From the cell containing the given text, extract its center point as (x, y) coordinate. 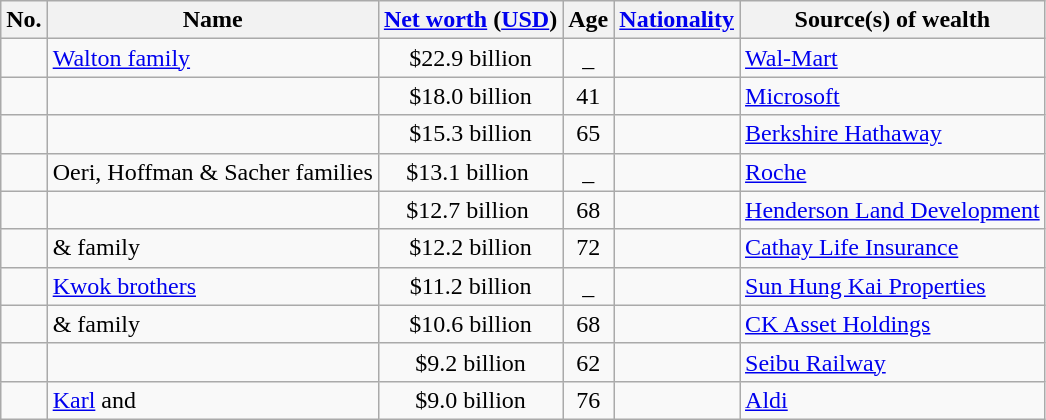
$9.2 billion (470, 362)
Berkshire Hathaway (893, 134)
Source(s) of wealth (893, 20)
Sun Hung Kai Properties (893, 286)
Age (588, 20)
$18.0 billion (470, 96)
Oeri, Hoffman & Sacher families (212, 172)
Seibu Railway (893, 362)
$12.7 billion (470, 210)
Karl and (212, 400)
$12.2 billion (470, 248)
62 (588, 362)
65 (588, 134)
$11.2 billion (470, 286)
Nationality (677, 20)
Walton family (212, 58)
72 (588, 248)
$22.9 billion (470, 58)
CK Asset Holdings (893, 324)
41 (588, 96)
No. (24, 20)
$15.3 billion (470, 134)
$10.6 billion (470, 324)
$13.1 billion (470, 172)
Roche (893, 172)
Name (212, 20)
$9.0 billion (470, 400)
Microsoft (893, 96)
Henderson Land Development (893, 210)
Aldi (893, 400)
Kwok brothers (212, 286)
Cathay Life Insurance (893, 248)
76 (588, 400)
Wal-Mart (893, 58)
Net worth (USD) (470, 20)
